Find where the given text appears and provide that cell's center as [x, y] coordinate. 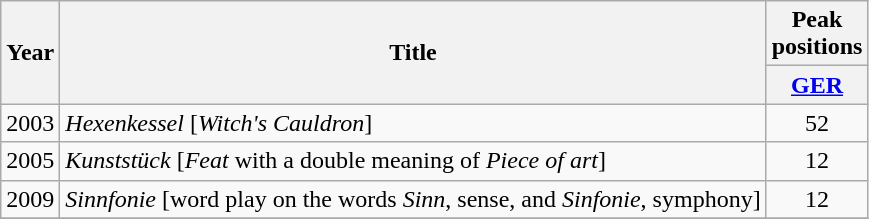
Peak positions [817, 34]
Sinnfonie [word play on the words Sinn, sense, and Sinfonie, symphony] [413, 199]
2005 [30, 161]
2009 [30, 199]
2003 [30, 123]
GER [817, 85]
52 [817, 123]
Year [30, 52]
Title [413, 52]
Kunststück [Feat with a double meaning of Piece of art] [413, 161]
Hexenkessel [Witch's Cauldron] [413, 123]
